Identify which cell holds the provided text, then report its [x, y] central coordinate. 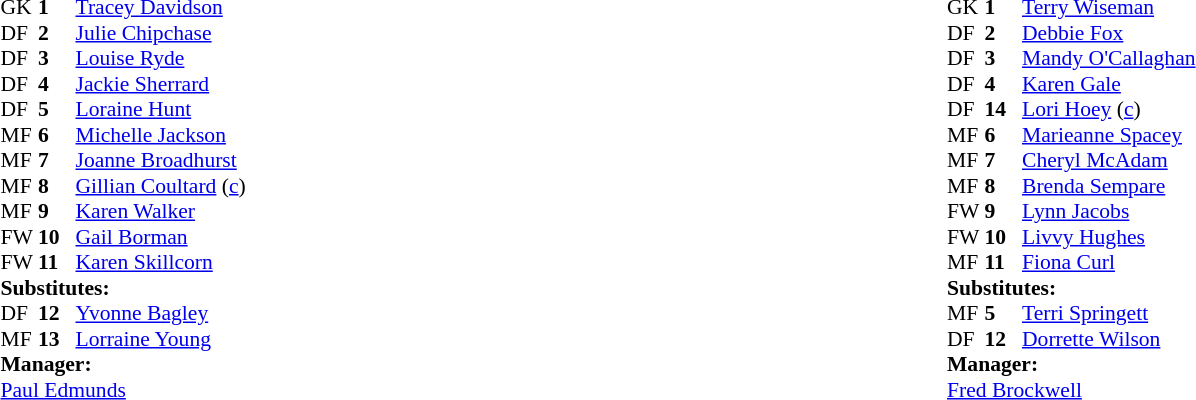
Brenda Sempare [1109, 186]
Karen Skillcorn [161, 263]
Karen Gale [1109, 84]
14 [1003, 109]
Loraine Hunt [161, 109]
Louise Ryde [161, 59]
Mandy O'Callaghan [1109, 59]
Debbie Fox [1109, 33]
Gillian Coultard (c) [161, 186]
Fiona Curl [1109, 263]
Dorrette Wilson [1109, 339]
Gail Borman [161, 237]
Lorraine Young [161, 339]
Terri Springett [1109, 313]
Michelle Jackson [161, 135]
Yvonne Bagley [161, 313]
Livvy Hughes [1109, 237]
Cheryl McAdam [1109, 161]
Julie Chipchase [161, 33]
Lynn Jacobs [1109, 211]
Marieanne Spacey [1109, 135]
Jackie Sherrard [161, 84]
Lori Hoey (c) [1109, 109]
13 [57, 339]
Karen Walker [161, 211]
Joanne Broadhurst [161, 161]
